Find where the given text appears and provide that cell's center as [x, y] coordinate. 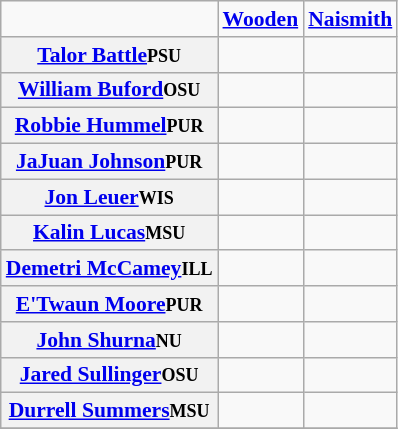
Talor BattlePSU [110, 55]
John ShurnaNU [110, 340]
Jon LeuerWIS [110, 197]
E'Twaun MoorePUR [110, 304]
JaJuan JohnsonPUR [110, 162]
Demetri McCameyILL [110, 269]
Durrell SummersMSU [110, 411]
William BufordOSU [110, 90]
Naismith [350, 19]
Kalin LucasMSU [110, 233]
Jared SullingerOSU [110, 375]
Robbie HummelPUR [110, 126]
Wooden [261, 19]
